Find where the given text appears and provide that cell's center as [x, y] coordinate. 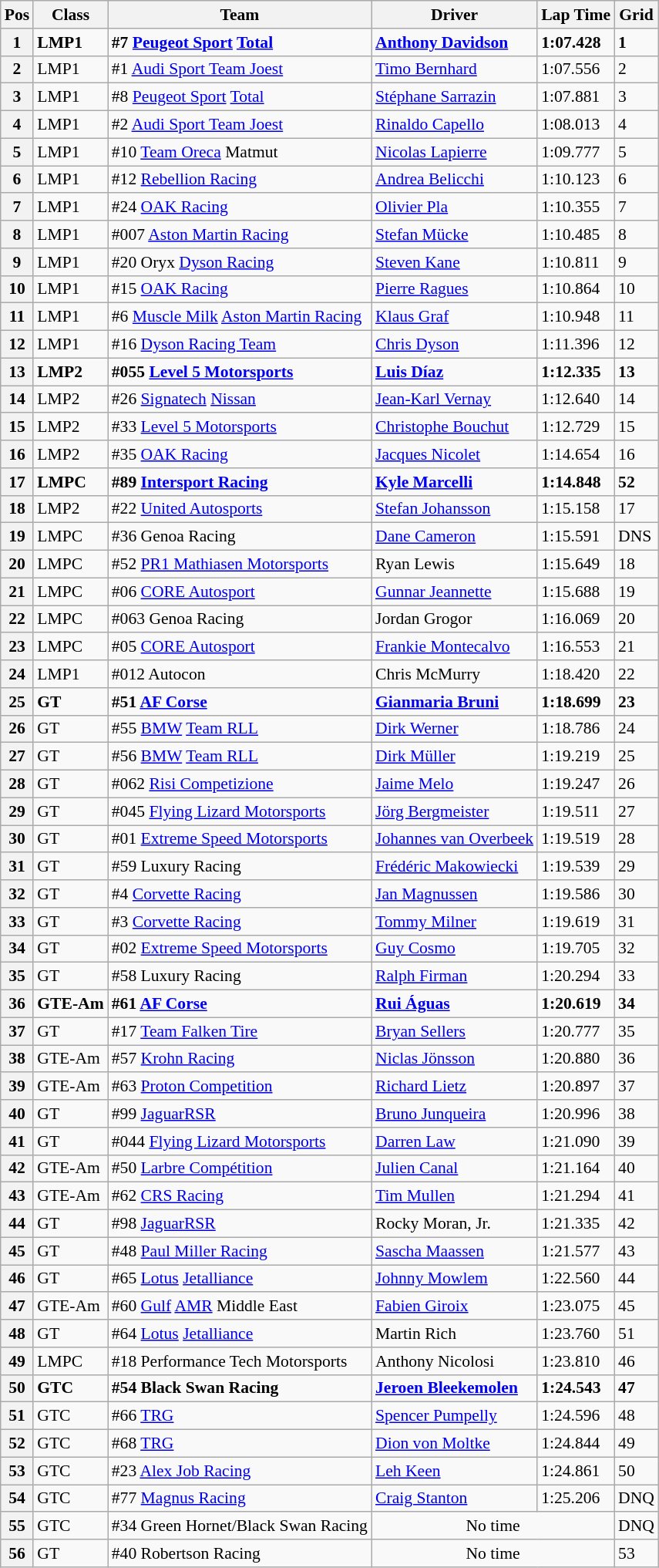
#65 Lotus Jetalliance [240, 1279]
1:15.688 [576, 592]
1:19.247 [576, 784]
1:16.069 [576, 619]
Pierre Ragues [455, 289]
1:20.619 [576, 1004]
Rocky Moran, Jr. [455, 1224]
Dirk Werner [455, 729]
#02 Extreme Speed Motorsports [240, 949]
#62 CRS Racing [240, 1196]
Dion von Moltke [455, 1444]
1:14.654 [576, 454]
#64 Lotus Jetalliance [240, 1334]
Guy Cosmo [455, 949]
#66 TRG [240, 1416]
Spencer Pumpelly [455, 1416]
1:23.810 [576, 1361]
#045 Flying Lizard Motorsports [240, 811]
#57 Krohn Racing [240, 1059]
#51 AF Corse [240, 702]
1:19.619 [576, 922]
Luis Díaz [455, 372]
#98 JaguarRSR [240, 1224]
Pos [17, 15]
#50 Larbre Compétition [240, 1168]
#60 Gulf AMR Middle East [240, 1307]
Craig Stanton [455, 1499]
1:21.294 [576, 1196]
1:10.948 [576, 317]
1:07.556 [576, 69]
1:18.786 [576, 729]
#01 Extreme Speed Motorsports [240, 839]
#35 OAK Racing [240, 454]
Dane Cameron [455, 537]
#23 Alex Job Racing [240, 1471]
Leh Keen [455, 1471]
Christophe Bouchut [455, 427]
#8 Peugeot Sport Total [240, 97]
Ryan Lewis [455, 565]
1:24.844 [576, 1444]
#063 Genoa Racing [240, 619]
55 [17, 1526]
Tommy Milner [455, 922]
1:16.553 [576, 647]
#16 Dyson Racing Team [240, 345]
#89 Intersport Racing [240, 482]
1:24.543 [576, 1388]
Tim Mullen [455, 1196]
1:20.777 [576, 1031]
Grid [637, 15]
1:14.848 [576, 482]
#26 Signatech Nissan [240, 400]
1:19.219 [576, 757]
#10 Team Oreca Matmut [240, 152]
Chris McMurry [455, 674]
1:25.206 [576, 1499]
Rui Águas [455, 1004]
#06 CORE Autosport [240, 592]
#7 Peugeot Sport Total [240, 42]
Jaime Melo [455, 784]
1:18.699 [576, 702]
1:19.705 [576, 949]
1:19.539 [576, 867]
Bruno Junqueira [455, 1114]
Frankie Montecalvo [455, 647]
Bryan Sellers [455, 1031]
1:23.760 [576, 1334]
#68 TRG [240, 1444]
#05 CORE Autosport [240, 647]
Kyle Marcelli [455, 482]
#012 Autocon [240, 674]
Richard Lietz [455, 1087]
Darren Law [455, 1141]
1:10.355 [576, 207]
1:20.294 [576, 976]
#77 Magnus Racing [240, 1499]
Jacques Nicolet [455, 454]
1:21.335 [576, 1224]
56 [17, 1553]
Gianmaria Bruni [455, 702]
1:12.729 [576, 427]
1:24.596 [576, 1416]
Steven Kane [455, 262]
Jörg Bergmeister [455, 811]
1:24.861 [576, 1471]
#55 BMW Team RLL [240, 729]
#4 Corvette Racing [240, 894]
1:10.123 [576, 180]
#007 Aston Martin Racing [240, 234]
Andrea Belicchi [455, 180]
1:19.586 [576, 894]
Klaus Graf [455, 317]
Martin Rich [455, 1334]
Stéphane Sarrazin [455, 97]
1:15.591 [576, 537]
Driver [455, 15]
1:10.864 [576, 289]
Stefan Mücke [455, 234]
Jordan Grogor [455, 619]
1:12.335 [576, 372]
Niclas Jönsson [455, 1059]
1:21.164 [576, 1168]
#055 Level 5 Motorsports [240, 372]
1:21.090 [576, 1141]
Gunnar Jeannette [455, 592]
1:18.420 [576, 674]
#36 Genoa Racing [240, 537]
1:09.777 [576, 152]
Jeroen Bleekemolen [455, 1388]
1:23.075 [576, 1307]
#17 Team Falken Tire [240, 1031]
Timo Bernhard [455, 69]
#12 Rebellion Racing [240, 180]
Fabien Giroix [455, 1307]
Frédéric Makowiecki [455, 867]
1:22.560 [576, 1279]
#58 Luxury Racing [240, 976]
1:08.013 [576, 125]
#18 Performance Tech Motorsports [240, 1361]
#062 Risi Competizione [240, 784]
#22 United Autosports [240, 509]
Johannes van Overbeek [455, 839]
Jean-Karl Vernay [455, 400]
#56 BMW Team RLL [240, 757]
#48 Paul Miller Racing [240, 1251]
#59 Luxury Racing [240, 867]
#99 JaguarRSR [240, 1114]
1:10.811 [576, 262]
1:07.881 [576, 97]
Julien Canal [455, 1168]
54 [17, 1499]
Lap Time [576, 15]
#1 Audi Sport Team Joest [240, 69]
Anthony Nicolosi [455, 1361]
1:21.577 [576, 1251]
1:19.511 [576, 811]
#63 Proton Competition [240, 1087]
Team [240, 15]
Ralph Firman [455, 976]
1:20.897 [576, 1087]
1:10.485 [576, 234]
#044 Flying Lizard Motorsports [240, 1141]
Stefan Johansson [455, 509]
#40 Robertson Racing [240, 1553]
#33 Level 5 Motorsports [240, 427]
#3 Corvette Racing [240, 922]
#15 OAK Racing [240, 289]
1:07.428 [576, 42]
1:20.880 [576, 1059]
Jan Magnussen [455, 894]
#54 Black Swan Racing [240, 1388]
1:20.996 [576, 1114]
Anthony Davidson [455, 42]
1:15.649 [576, 565]
#61 AF Corse [240, 1004]
Chris Dyson [455, 345]
1:15.158 [576, 509]
Rinaldo Capello [455, 125]
Dirk Müller [455, 757]
Class [70, 15]
Johnny Mowlem [455, 1279]
#34 Green Hornet/Black Swan Racing [240, 1526]
Sascha Maassen [455, 1251]
#6 Muscle Milk Aston Martin Racing [240, 317]
DNS [637, 537]
Nicolas Lapierre [455, 152]
#2 Audi Sport Team Joest [240, 125]
1:12.640 [576, 400]
Olivier Pla [455, 207]
1:11.396 [576, 345]
#20 Oryx Dyson Racing [240, 262]
1:19.519 [576, 839]
#52 PR1 Mathiasen Motorsports [240, 565]
#24 OAK Racing [240, 207]
